For the text-containing cell, return its midpoint in (X, Y) coordinate format. 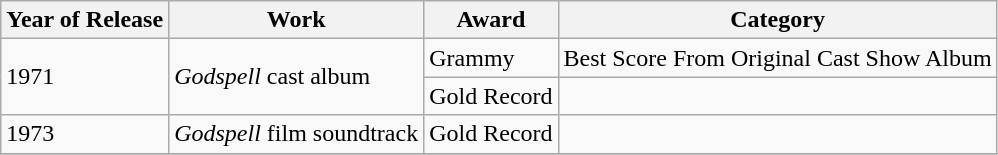
Work (296, 20)
Best Score From Original Cast Show Album (778, 58)
Category (778, 20)
Year of Release (85, 20)
Godspell cast album (296, 77)
1973 (85, 134)
1971 (85, 77)
Godspell film soundtrack (296, 134)
Award (491, 20)
Grammy (491, 58)
